Locate the cell with the specified text and output its [X, Y] center coordinate. 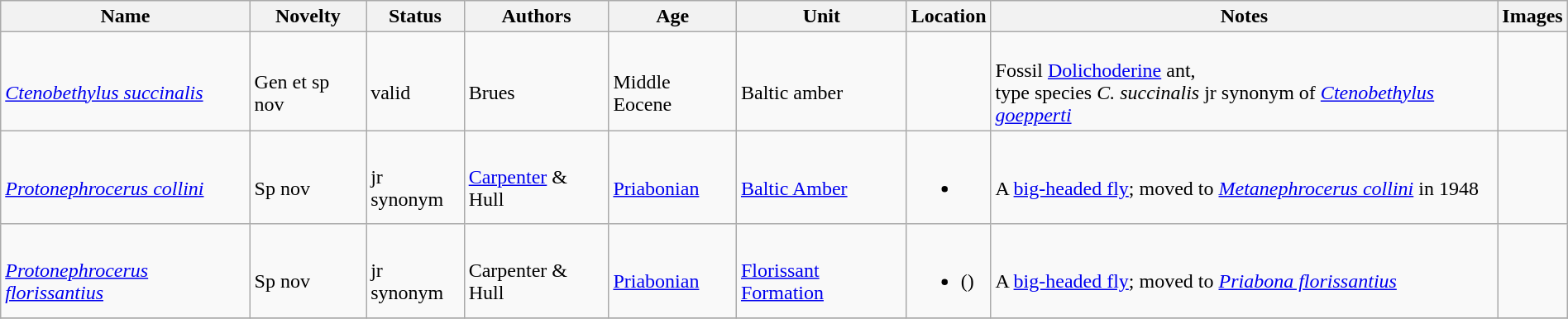
Images [1532, 17]
Notes [1244, 17]
Gen et sp nov [308, 81]
Age [673, 17]
Middle Eocene [673, 81]
Status [415, 17]
Novelty [308, 17]
Baltic Amber [821, 177]
A big-headed fly; moved to Priabona florissantius [1244, 271]
Name [126, 17]
Location [949, 17]
A big-headed fly; moved to Metanephrocerus collini in 1948 [1244, 177]
Protonephrocerus collini [126, 177]
Authors [536, 17]
Fossil Dolichoderine ant, type species C. succinalis jr synonym of Ctenobethylus goepperti [1244, 81]
Unit [821, 17]
Brues [536, 81]
Baltic amber [821, 81]
() [949, 271]
Ctenobethylus succinalis [126, 81]
Protonephrocerus florissantius [126, 271]
valid [415, 81]
Florissant Formation [821, 271]
